Extract the [X, Y] coordinate from the center of the cell holding the provided text.  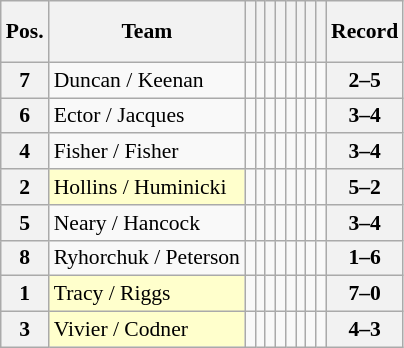
5–2 [364, 187]
Tracy / Riggs [147, 294]
7–0 [364, 294]
1 [25, 294]
Pos. [25, 32]
Vivier / Codner [147, 330]
6 [25, 116]
8 [25, 258]
2 [25, 187]
7 [25, 80]
Team [147, 32]
Fisher / Fisher [147, 152]
3 [25, 330]
4–3 [364, 330]
Record [364, 32]
5 [25, 223]
1–6 [364, 258]
4 [25, 152]
Hollins / Huminicki [147, 187]
Neary / Hancock [147, 223]
Ector / Jacques [147, 116]
Ryhorchuk / Peterson [147, 258]
Duncan / Keenan [147, 80]
2–5 [364, 80]
